Find where the given text appears and provide that cell's center as (X, Y) coordinate. 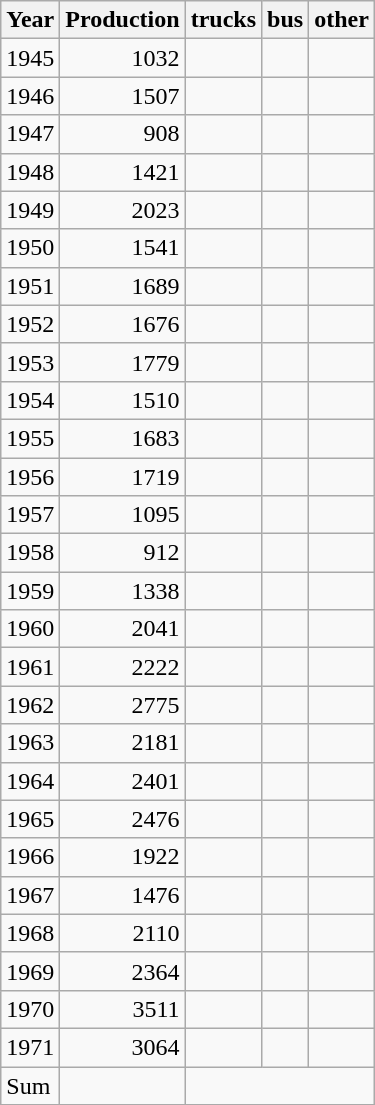
2775 (122, 705)
1951 (30, 286)
912 (122, 553)
1967 (30, 895)
2476 (122, 819)
1956 (30, 477)
1507 (122, 96)
trucks (223, 20)
1969 (30, 971)
1719 (122, 477)
1032 (122, 58)
1959 (30, 591)
2222 (122, 667)
Sum (30, 1085)
1965 (30, 819)
2364 (122, 971)
1922 (122, 857)
2181 (122, 743)
1962 (30, 705)
1953 (30, 362)
3064 (122, 1047)
1541 (122, 248)
2023 (122, 210)
1510 (122, 400)
2041 (122, 629)
1954 (30, 400)
1968 (30, 933)
1949 (30, 210)
1421 (122, 172)
1957 (30, 515)
1961 (30, 667)
other (342, 20)
1964 (30, 781)
1971 (30, 1047)
2110 (122, 933)
1952 (30, 324)
1779 (122, 362)
Production (122, 20)
1476 (122, 895)
1683 (122, 438)
1945 (30, 58)
1960 (30, 629)
1955 (30, 438)
1950 (30, 248)
908 (122, 134)
1963 (30, 743)
1946 (30, 96)
1948 (30, 172)
2401 (122, 781)
1958 (30, 553)
1676 (122, 324)
Year (30, 20)
1966 (30, 857)
1947 (30, 134)
1970 (30, 1009)
bus (286, 20)
3511 (122, 1009)
1095 (122, 515)
1338 (122, 591)
1689 (122, 286)
